Scan for the cell matching the given text and deliver its (X, Y) coordinate at center. 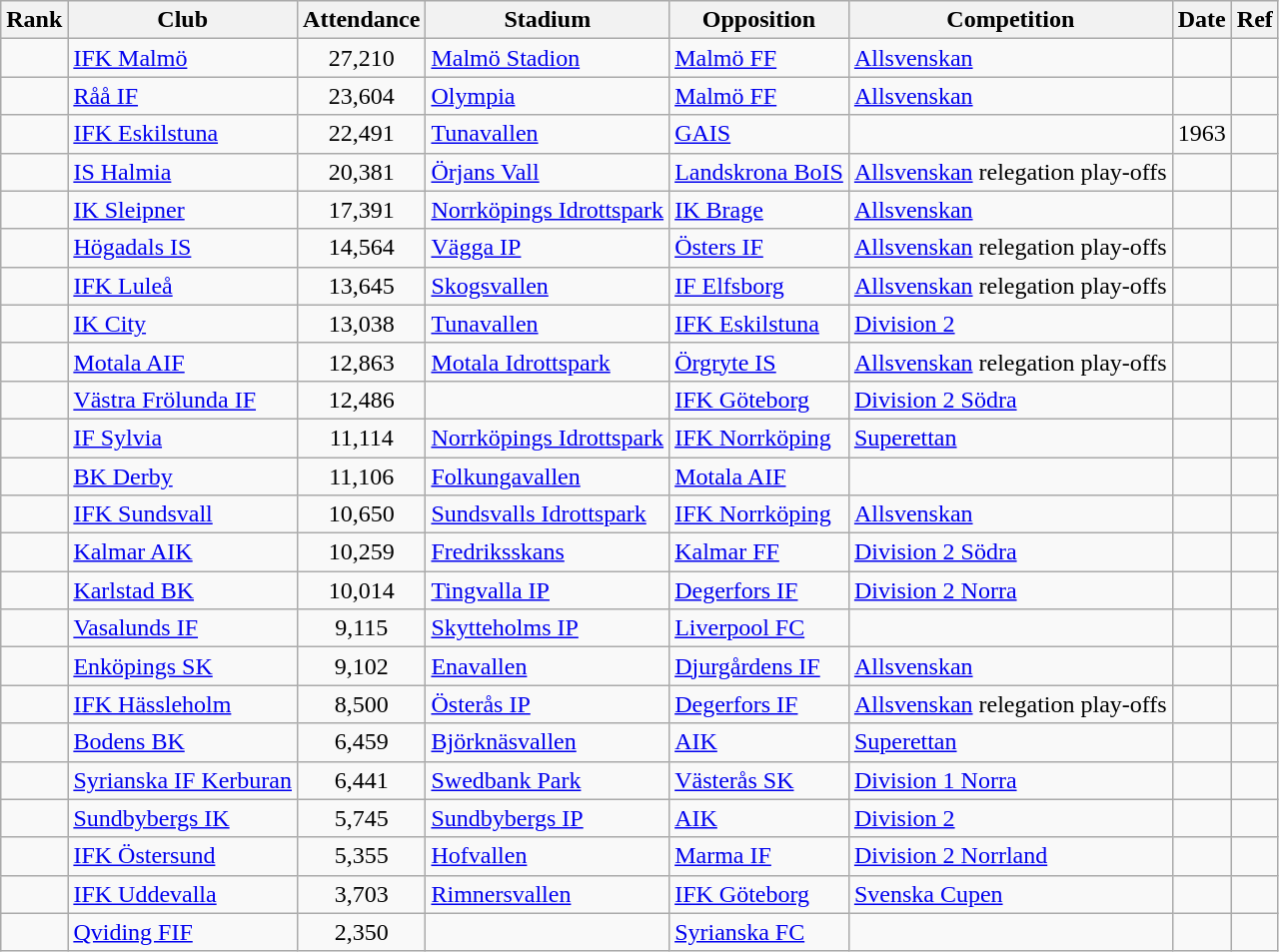
Skytteholms IP (548, 628)
5,745 (362, 818)
1963 (1201, 134)
Sundbybergs IP (548, 818)
10,259 (362, 552)
Björknäsvallen (548, 742)
8,500 (362, 704)
23,604 (362, 96)
11,106 (362, 476)
6,459 (362, 742)
Folkungavallen (548, 476)
Club (183, 20)
Västra Frölunda IF (183, 400)
Östers IF (759, 248)
17,391 (362, 210)
Competition (1010, 20)
10,650 (362, 514)
Råå IF (183, 96)
9,102 (362, 666)
Rimnersvallen (548, 894)
BK Derby (183, 476)
IFK Östersund (183, 856)
Date (1201, 20)
Karlstad BK (183, 590)
Olympia (548, 96)
Sundbybergs IK (183, 818)
20,381 (362, 172)
22,491 (362, 134)
12,863 (362, 362)
Vägga IP (548, 248)
Skogsvallen (548, 286)
Enköpings SK (183, 666)
Ref (1255, 20)
Kalmar AIK (183, 552)
IS Halmia (183, 172)
Vasalunds IF (183, 628)
Örgryte IS (759, 362)
Division 1 Norra (1010, 780)
IK Brage (759, 210)
Tingvalla IP (548, 590)
IFK Sundsvall (183, 514)
Swedbank Park (548, 780)
IFK Malmö (183, 58)
3,703 (362, 894)
13,645 (362, 286)
Högadals IS (183, 248)
Division 2 Norra (1010, 590)
11,114 (362, 438)
Motala Idrottspark (548, 362)
Rank (34, 20)
Djurgårdens IF (759, 666)
Syrianska IF Kerburan (183, 780)
IFK Hässleholm (183, 704)
Liverpool FC (759, 628)
Bodens BK (183, 742)
6,441 (362, 780)
Attendance (362, 20)
Marma IF (759, 856)
2,350 (362, 932)
Enavallen (548, 666)
Qviding FIF (183, 932)
Landskrona BoIS (759, 172)
Örjans Vall (548, 172)
Division 2 Norrland (1010, 856)
Österås IP (548, 704)
IK City (183, 324)
9,115 (362, 628)
12,486 (362, 400)
Syrianska FC (759, 932)
14,564 (362, 248)
13,038 (362, 324)
Hofvallen (548, 856)
IF Elfsborg (759, 286)
Svenska Cupen (1010, 894)
5,355 (362, 856)
Fredriksskans (548, 552)
Sundsvalls Idrottspark (548, 514)
Stadium (548, 20)
GAIS (759, 134)
IK Sleipner (183, 210)
Malmö Stadion (548, 58)
10,014 (362, 590)
IFK Uddevalla (183, 894)
Opposition (759, 20)
27,210 (362, 58)
IFK Luleå (183, 286)
IF Sylvia (183, 438)
Västerås SK (759, 780)
Kalmar FF (759, 552)
